Scan for the cell matching the given text and deliver its [x, y] coordinate at center. 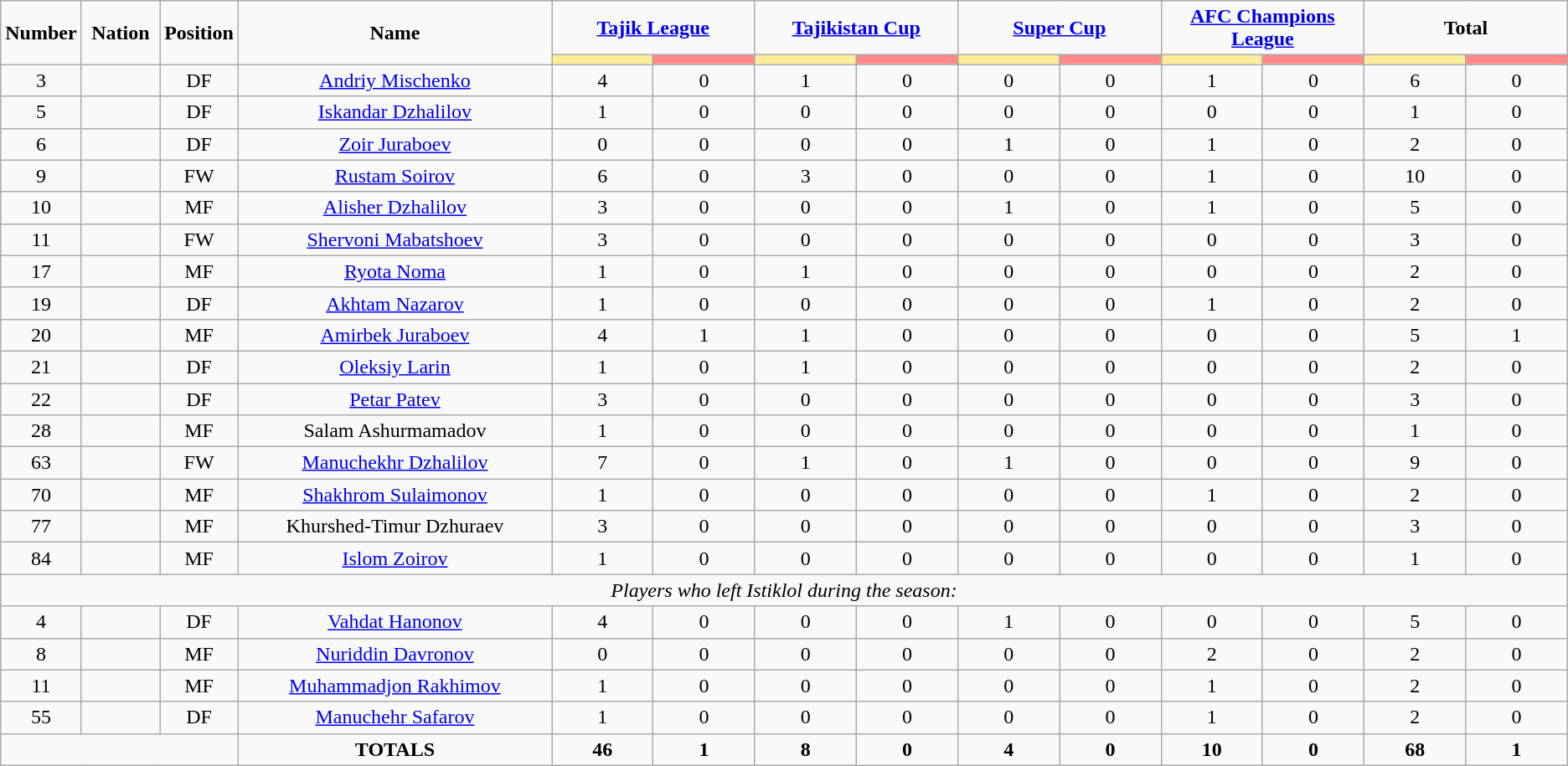
Ryota Noma [395, 271]
28 [41, 431]
Tajikistan Cup [856, 28]
Iskandar Dzhalilov [395, 112]
Andriy Mischenko [395, 80]
Zoir Juraboev [395, 144]
21 [41, 367]
Vahdat Hanonov [395, 622]
Shervoni Mabatshoev [395, 239]
Amirbek Juraboev [395, 335]
TOTALS [395, 749]
46 [601, 749]
Shakhrom Sulaimonov [395, 495]
Rustam Soirov [395, 176]
Position [199, 33]
Nation [121, 33]
Players who left Istiklol during the season: [784, 590]
Oleksiy Larin [395, 367]
Number [41, 33]
Akhtam Nazarov [395, 303]
Salam Ashurmamadov [395, 431]
19 [41, 303]
Petar Patev [395, 399]
Manuchekhr Dzhalilov [395, 463]
AFC Champions League [1263, 28]
Islom Zoirov [395, 558]
70 [41, 495]
17 [41, 271]
Muhammadjon Rakhimov [395, 686]
63 [41, 463]
22 [41, 399]
Super Cup [1060, 28]
Tajik League [653, 28]
20 [41, 335]
Total [1466, 28]
Name [395, 33]
55 [41, 717]
68 [1416, 749]
Khurshed-Timur Dzhuraev [395, 527]
7 [601, 463]
Nuriddin Davronov [395, 654]
77 [41, 527]
Manuchehr Safarov [395, 717]
84 [41, 558]
Alisher Dzhalilov [395, 208]
